Pinpoint the cell where the given text exists, returning its (X, Y) midpoint coordinate. 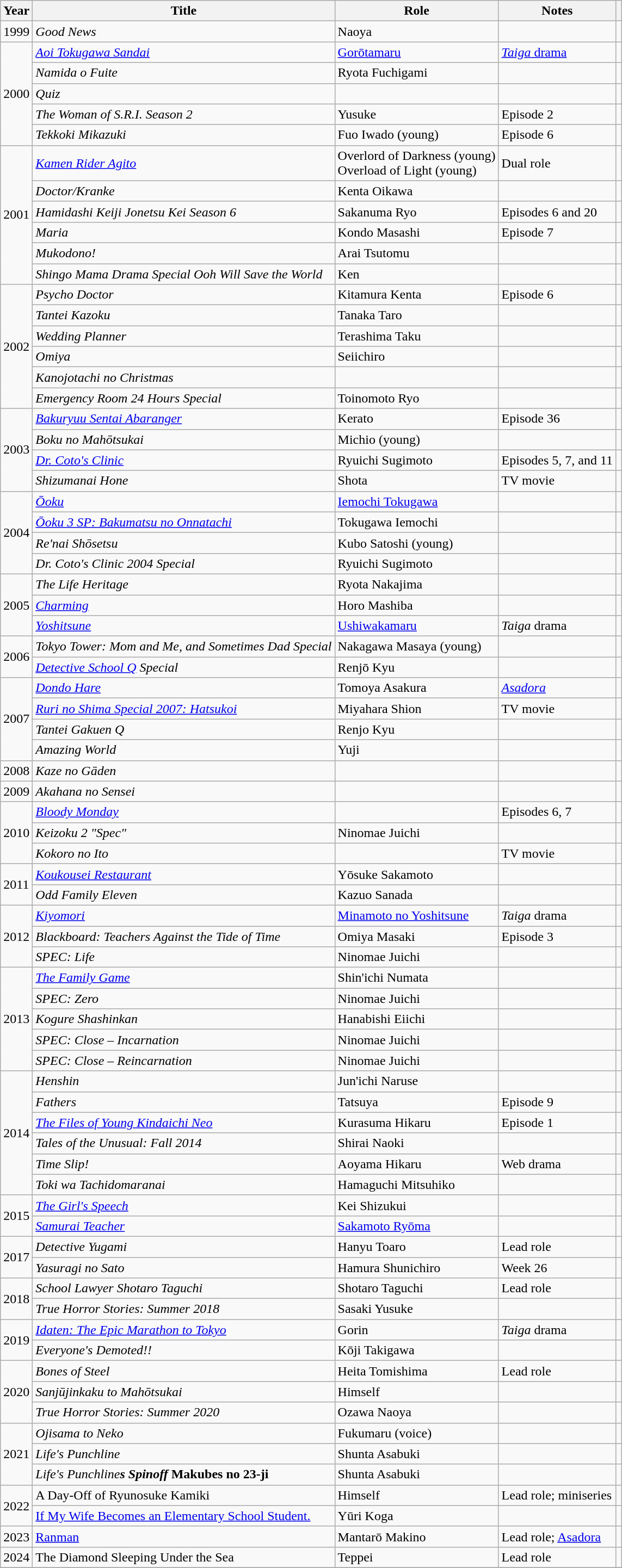
Tatsuya (417, 1102)
Kogure Shashinkan (184, 1019)
Yūri Koga (417, 1516)
2022 (16, 1505)
Kiyomori (184, 915)
Episode 36 (557, 419)
The Girl's Speech (184, 1205)
Sanjūjinkaku to Mahōtsukai (184, 1392)
Overlord of Darkness (young)Overload of Light (young) (417, 163)
2008 (16, 771)
Yoshitsune (184, 626)
Episodes 6 and 20 (557, 212)
Shotaro Taguchi (417, 1288)
Minamoto no Yoshitsune (417, 915)
Lead role; miniseries (557, 1495)
The Diamond Sleeping Under the Sea (184, 1557)
The Files of Young Kindaichi Neo (184, 1123)
Sakamoto Ryōma (417, 1226)
Title (184, 11)
Ozawa Naoya (417, 1412)
Blackboard: Teachers Against the Tide of Time (184, 936)
2021 (16, 1454)
Shota (417, 481)
Detective School Q Special (184, 667)
Nakagawa Masaya (young) (417, 647)
2000 (16, 94)
Dondo Hare (184, 688)
SPEC: Life (184, 957)
Time Slip! (184, 1164)
2018 (16, 1299)
Sakanuma Ryo (417, 212)
Asadora (557, 688)
Psycho Doctor (184, 295)
Akahana no Sensei (184, 791)
Ryota Fuchigami (417, 73)
Dual role (557, 163)
SPEC: Close – Reincarnation (184, 1061)
Amazing World (184, 750)
Episode 9 (557, 1102)
Wedding Planner (184, 336)
Renjō Kyu (417, 667)
Yusuke (417, 114)
Episodes 6, 7 (557, 812)
If My Wife Becomes an Elementary School Student. (184, 1516)
2005 (16, 605)
Miyahara Shion (417, 709)
Tanaka Taro (417, 315)
2006 (16, 657)
Gorōtamaru (417, 52)
Shin'ichi Numata (417, 978)
Hamaguchi Mitsuhiko (417, 1185)
Tales of the Unusual: Fall 2014 (184, 1143)
2001 (16, 214)
Horo Mashiba (417, 605)
Ken (417, 274)
Renjo Kyu (417, 729)
2012 (16, 936)
Koukousei Restaurant (184, 874)
2003 (16, 450)
Kazuo Sanada (417, 895)
Fukumaru (voice) (417, 1433)
2014 (16, 1133)
Kerato (417, 419)
Web drama (557, 1164)
Aoyama Hikaru (417, 1164)
Arai Tsutomu (417, 253)
Good News (184, 32)
Ranman (184, 1536)
Charming (184, 605)
Doctor/Kranke (184, 191)
Episode 3 (557, 936)
2011 (16, 884)
Tokugawa Iemochi (417, 522)
Samurai Teacher (184, 1226)
Life's Punchlines Spinoff Makubes no 23-ji (184, 1474)
The Life Heritage (184, 584)
Odd Family Eleven (184, 895)
Tomoya Asakura (417, 688)
A Day-Off of Ryunosuke Kamiki (184, 1495)
Omiya (184, 357)
Yuji (417, 750)
Naoya (417, 32)
2009 (16, 791)
Notes (557, 11)
Yōsuke Sakamoto (417, 874)
Ojisama to Neko (184, 1433)
2020 (16, 1392)
Hamura Shunichiro (417, 1268)
Life's Punchline (184, 1454)
Ryota Nakajima (417, 584)
The Woman of S.R.I. Season 2 (184, 114)
Ōoku (184, 501)
Lead role; Asadora (557, 1536)
2023 (16, 1536)
Everyone's Demoted!! (184, 1350)
Emergency Room 24 Hours Special (184, 398)
2013 (16, 1019)
SPEC: Close – Incarnation (184, 1040)
Hanyu Toaro (417, 1247)
Episode 7 (557, 232)
Kokoro no Ito (184, 853)
1999 (16, 32)
Namida o Fuite (184, 73)
Bones of Steel (184, 1371)
Mukodono! (184, 253)
Ruri no Shima Special 2007: Hatsukoi (184, 709)
Bakuryuu Sentai Abaranger (184, 419)
Re'nai Shōsetsu (184, 543)
Sasaki Yusuke (417, 1309)
Henshin (184, 1081)
Shingo Mama Drama Special Ooh Will Save the World (184, 274)
Tekkoki Mikazuki (184, 135)
Michio (young) (417, 439)
Bloody Monday (184, 812)
Tokyo Tower: Mom and Me, and Sometimes Dad Special (184, 647)
Terashima Taku (417, 336)
Toinomoto Ryo (417, 398)
True Horror Stories: Summer 2018 (184, 1309)
Kondo Masashi (417, 232)
Kei Shizukui (417, 1205)
Omiya Masaki (417, 936)
Kamen Rider Agito (184, 163)
Maria (184, 232)
Gorin (417, 1330)
Week 26 (557, 1268)
Episode 2 (557, 114)
Detective Yugami (184, 1247)
Kubo Satoshi (young) (417, 543)
Hanabishi Eiichi (417, 1019)
The Family Game (184, 978)
Ōoku 3 SP: Bakumatsu no Onnatachi (184, 522)
Idaten: The Epic Marathon to Tokyo (184, 1330)
Role (417, 11)
Teppei (417, 1557)
Mantarō Makino (417, 1536)
Dr. Coto's Clinic 2004 Special (184, 563)
Kenta Oikawa (417, 191)
Yasuragi no Sato (184, 1268)
Seiichiro (417, 357)
Aoi Tokugawa Sandai (184, 52)
Tantei Kazoku (184, 315)
2002 (16, 346)
Kitamura Kenta (417, 295)
2017 (16, 1257)
SPEC: Zero (184, 999)
Jun'ichi Naruse (417, 1081)
Hamidashi Keiji Jonetsu Kei Season 6 (184, 212)
2004 (16, 532)
Kōji Takigawa (417, 1350)
Fuo Iwado (young) (417, 135)
Kaze no Gāden (184, 771)
Boku no Mahōtsukai (184, 439)
2015 (16, 1216)
Kurasuma Hikaru (417, 1123)
Shizumanai Hone (184, 481)
School Lawyer Shotaro Taguchi (184, 1288)
True Horror Stories: Summer 2020 (184, 1412)
Episode 1 (557, 1123)
2007 (16, 719)
Ushiwakamaru (417, 626)
Quiz (184, 94)
Toki wa Tachidomaranai (184, 1185)
Keizoku 2 "Spec" (184, 833)
Year (16, 11)
2010 (16, 833)
Iemochi Tokugawa (417, 501)
Tantei Gakuen Q (184, 729)
2024 (16, 1557)
Episodes 5, 7, and 11 (557, 460)
Shirai Naoki (417, 1143)
Dr. Coto's Clinic (184, 460)
2019 (16, 1340)
Fathers (184, 1102)
Kanojotachi no Christmas (184, 377)
Heita Tomishima (417, 1371)
